Extract the (X, Y) coordinate from the center of the cell holding the provided text.  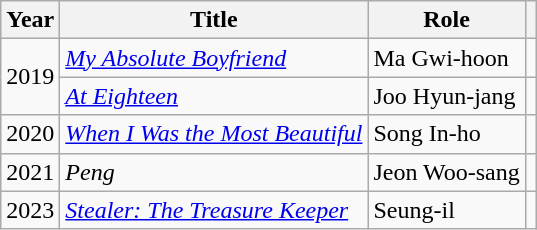
Joo Hyun-jang (446, 96)
Peng (214, 172)
Jeon Woo-sang (446, 172)
My Absolute Boyfriend (214, 58)
Seung-il (446, 210)
Song In-ho (446, 134)
Year (30, 20)
Ma Gwi-hoon (446, 58)
2021 (30, 172)
2020 (30, 134)
2019 (30, 77)
Role (446, 20)
When I Was the Most Beautiful (214, 134)
At Eighteen (214, 96)
Stealer: The Treasure Keeper (214, 210)
2023 (30, 210)
Title (214, 20)
